Find where the given text appears and provide that cell's center as (X, Y) coordinate. 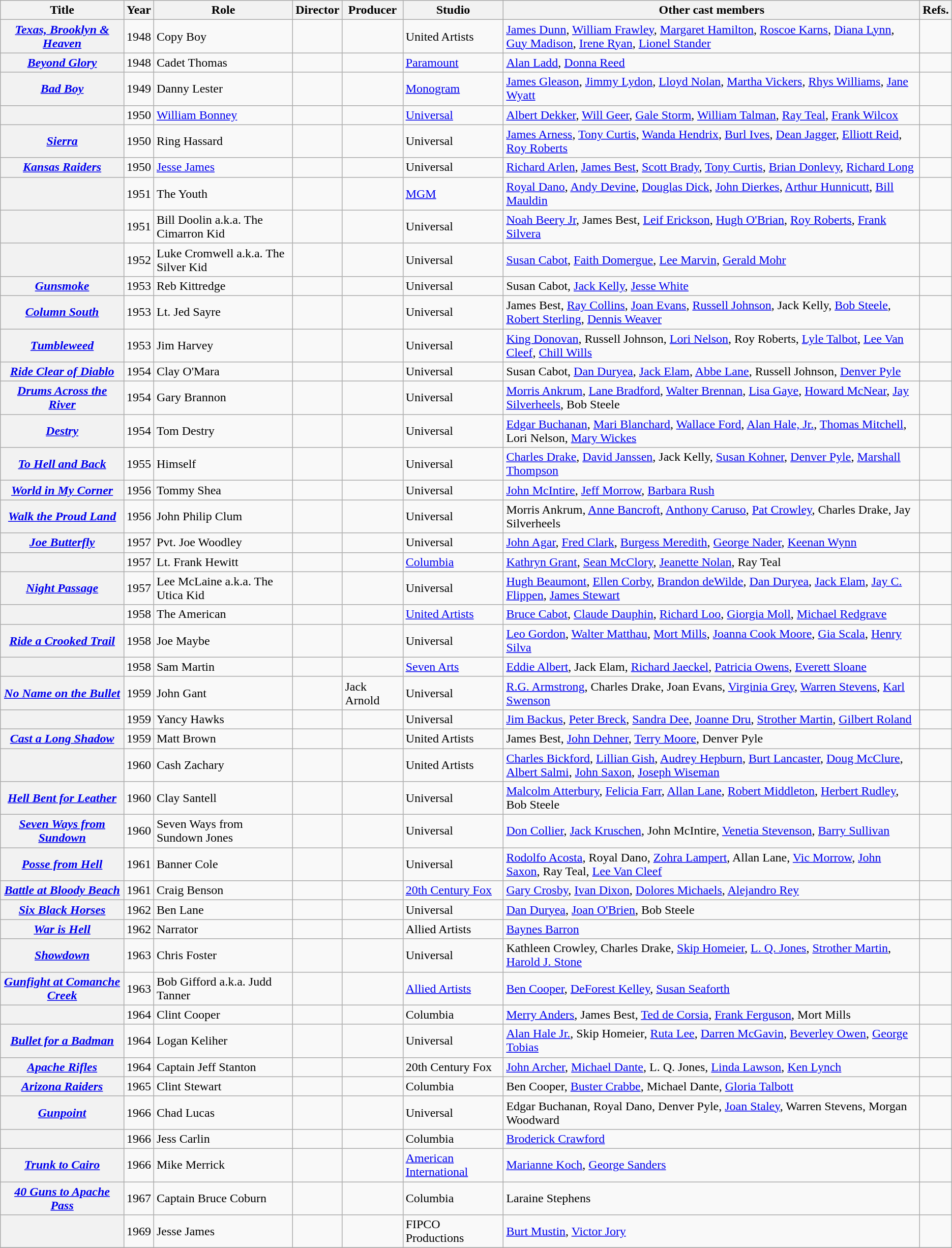
Baynes Barron (712, 929)
Charles Drake, David Janssen, Jack Kelly, Susan Kohner, Denver Pyle, Marshall Thompson (712, 464)
Kathleen Crowley, Charles Drake, Skip Homeier, L. Q. Jones, Strother Martin, Harold J. Stone (712, 955)
Mike Merrick (223, 1165)
Ben Cooper, Buster Crabbe, Michael Dante, Gloria Talbott (712, 1086)
Chris Foster (223, 955)
Clint Cooper (223, 1015)
Refs. (936, 10)
Royal Dano, Andy Devine, Douglas Dick, John Dierkes, Arthur Hunnicutt, Bill Mauldin (712, 193)
Yancy Hawks (223, 719)
Dan Duryea, Joan O'Brien, Bob Steele (712, 910)
Captain Bruce Coburn (223, 1198)
Leo Gordon, Walter Matthau, Mort Mills, Joanna Cook Moore, Gia Scala, Henry Silva (712, 641)
Director (317, 10)
Matt Brown (223, 738)
Battle at Bloody Beach (62, 890)
American International (453, 1165)
War is Hell (62, 929)
Ring Hassard (223, 141)
Alan Hale Jr., Skip Homeier, Ruta Lee, Darren McGavin, Beverley Owen, George Tobias (712, 1041)
James Arness, Tony Curtis, Wanda Hendrix, Burl Ives, Dean Jagger, Elliott Reid, Roy Roberts (712, 141)
Posse from Hell (62, 865)
James Best, Ray Collins, Joan Evans, Russell Johnson, Jack Kelly, Bob Steele, Robert Sterling, Dennis Weaver (712, 312)
Drums Across the River (62, 398)
Bad Boy (62, 88)
Noah Beery Jr, James Best, Leif Erickson, Hugh O'Brian, Roy Roberts, Frank Silvera (712, 227)
John Gant (223, 693)
Bill Doolin a.k.a. The Cimarron Kid (223, 227)
The American (223, 614)
James Dunn, William Frawley, Margaret Hamilton, Roscoe Karns, Diana Lynn, Guy Madison, Irene Ryan, Lionel Stander (712, 37)
James Best, John Dehner, Terry Moore, Denver Pyle (712, 738)
Texas, Brooklyn & Heaven (62, 37)
Tumbleweed (62, 345)
Reb Kittredge (223, 286)
1967 (138, 1198)
Producer (372, 10)
Ben Cooper, DeForest Kelley, Susan Seaforth (712, 989)
Gunsmoke (62, 286)
Beyond Glory (62, 63)
John Philip Clum (223, 517)
King Donovan, Russell Johnson, Lori Nelson, Roy Roberts, Lyle Talbot, Lee Van Cleef, Chill Wills (712, 345)
R.G. Armstrong, Charles Drake, Joan Evans, Virginia Grey, Warren Stevens, Karl Swenson (712, 693)
Bullet for a Badman (62, 1041)
John Agar, Fred Clark, Burgess Meredith, George Nader, Keenan Wynn (712, 543)
Jack Arnold (372, 693)
Studio (453, 10)
Other cast members (712, 10)
Charles Bickford, Lillian Gish, Audrey Hepburn, Burt Lancaster, Doug McClure, Albert Salmi, John Saxon, Joseph Wiseman (712, 765)
John Archer, Michael Dante, L. Q. Jones, Linda Lawson, Ken Lynch (712, 1067)
1969 (138, 1232)
Luke Cromwell a.k.a. The Silver Kid (223, 259)
Clint Stewart (223, 1086)
Danny Lester (223, 88)
To Hell and Back (62, 464)
Kathryn Grant, Sean McClory, Jeanette Nolan, Ray Teal (712, 562)
MGM (453, 193)
No Name on the Bullet (62, 693)
Merry Anders, James Best, Ted de Corsia, Frank Ferguson, Mort Mills (712, 1015)
Morris Ankrum, Anne Bancroft, Anthony Caruso, Pat Crowley, Charles Drake, Jay Silverheels (712, 517)
Column South (62, 312)
Chad Lucas (223, 1113)
40 Guns to Apache Pass (62, 1198)
Craig Benson (223, 890)
Himself (223, 464)
Susan Cabot, Faith Domergue, Lee Marvin, Gerald Mohr (712, 259)
Malcolm Atterbury, Felicia Farr, Allan Lane, Robert Middleton, Herbert Rudley, Bob Steele (712, 798)
Banner Cole (223, 865)
Apache Rifles (62, 1067)
Tom Destry (223, 431)
Captain Jeff Stanton (223, 1067)
Logan Keliher (223, 1041)
Alan Ladd, Donna Reed (712, 63)
Don Collier, Jack Kruschen, John McIntire, Venetia Stevenson, Barry Sullivan (712, 831)
Walk the Proud Land (62, 517)
Monogram (453, 88)
Title (62, 10)
Pvt. Joe Woodley (223, 543)
John McIntire, Jeff Morrow, Barbara Rush (712, 490)
Showdown (62, 955)
Seven Ways from Sundown Jones (223, 831)
Paramount (453, 63)
Gary Crosby, Ivan Dixon, Dolores Michaels, Alejandro Rey (712, 890)
Ride a Crooked Trail (62, 641)
Six Black Horses (62, 910)
Burt Mustin, Victor Jory (712, 1232)
Clay O'Mara (223, 372)
1949 (138, 88)
Cast a Long Shadow (62, 738)
Ben Lane (223, 910)
Cash Zachary (223, 765)
Edgar Buchanan, Royal Dano, Denver Pyle, Joan Staley, Warren Stevens, Morgan Woodward (712, 1113)
Eddie Albert, Jack Elam, Richard Jaeckel, Patricia Owens, Everett Sloane (712, 667)
Bruce Cabot, Claude Dauphin, Richard Loo, Giorgia Moll, Michael Redgrave (712, 614)
Edgar Buchanan, Mari Blanchard, Wallace Ford, Alan Hale, Jr., Thomas Mitchell, Lori Nelson, Mary Wickes (712, 431)
Seven Arts (453, 667)
1952 (138, 259)
Joe Butterfly (62, 543)
Jim Backus, Peter Breck, Sandra Dee, Joanne Dru, Strother Martin, Gilbert Roland (712, 719)
Bob Gifford a.k.a. Judd Tanner (223, 989)
World in My Corner (62, 490)
Ride Clear of Diablo (62, 372)
Tommy Shea (223, 490)
Lt. Jed Sayre (223, 312)
Rodolfo Acosta, Royal Dano, Zohra Lampert, Allan Lane, Vic Morrow, John Saxon, Ray Teal, Lee Van Cleef (712, 865)
Joe Maybe (223, 641)
Gunpoint (62, 1113)
Destry (62, 431)
Richard Arlen, James Best, Scott Brady, Tony Curtis, Brian Donlevy, Richard Long (712, 167)
Lee McLaine a.k.a. The Utica Kid (223, 588)
Narrator (223, 929)
FIPCO Productions (453, 1232)
Seven Ways from Sundown (62, 831)
The Youth (223, 193)
1955 (138, 464)
Trunk to Cairo (62, 1165)
Arizona Raiders (62, 1086)
Gunfight at Comanche Creek (62, 989)
Gary Brannon (223, 398)
Lt. Frank Hewitt (223, 562)
Clay Santell (223, 798)
Susan Cabot, Dan Duryea, Jack Elam, Abbe Lane, Russell Johnson, Denver Pyle (712, 372)
Hell Bent for Leather (62, 798)
1965 (138, 1086)
James Gleason, Jimmy Lydon, Lloyd Nolan, Martha Vickers, Rhys Williams, Jane Wyatt (712, 88)
Morris Ankrum, Lane Bradford, Walter Brennan, Lisa Gaye, Howard McNear, Jay Silverheels, Bob Steele (712, 398)
Hugh Beaumont, Ellen Corby, Brandon deWilde, Dan Duryea, Jack Elam, Jay C. Flippen, James Stewart (712, 588)
Kansas Raiders (62, 167)
Broderick Crawford (712, 1139)
Jess Carlin (223, 1139)
Cadet Thomas (223, 63)
Copy Boy (223, 37)
Sierra (62, 141)
Susan Cabot, Jack Kelly, Jesse White (712, 286)
Night Passage (62, 588)
Jim Harvey (223, 345)
Role (223, 10)
William Bonney (223, 115)
Albert Dekker, Will Geer, Gale Storm, William Talman, Ray Teal, Frank Wilcox (712, 115)
Marianne Koch, George Sanders (712, 1165)
Sam Martin (223, 667)
Laraine Stephens (712, 1198)
Year (138, 10)
